From the cell containing the given text, extract its center point as [X, Y] coordinate. 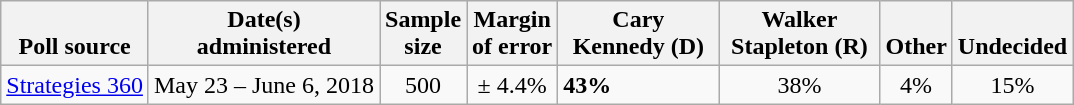
Date(s)administered [264, 34]
Samplesize [424, 34]
± 4.4% [512, 85]
Poll source [75, 34]
15% [1012, 85]
Strategies 360 [75, 85]
Other [916, 34]
May 23 – June 6, 2018 [264, 85]
38% [800, 85]
500 [424, 85]
Undecided [1012, 34]
WalkerStapleton (R) [800, 34]
Marginof error [512, 34]
4% [916, 85]
43% [638, 85]
CaryKennedy (D) [638, 34]
